Scan for the cell matching the given text and deliver its [X, Y] coordinate at center. 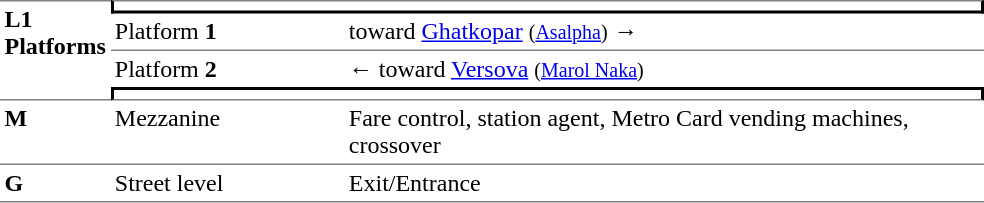
← toward Versova (Marol Naka) [664, 69]
Street level [227, 184]
Platform 1 [227, 33]
toward Ghatkopar (Asalpha) → [664, 33]
Mezzanine [227, 132]
Platform 2 [227, 69]
Fare control, station agent, Metro Card vending machines, crossover [664, 132]
G [55, 184]
L1Platforms [55, 50]
M [55, 132]
Exit/Entrance [664, 184]
